Find where the given text appears and provide that cell's center as (X, Y) coordinate. 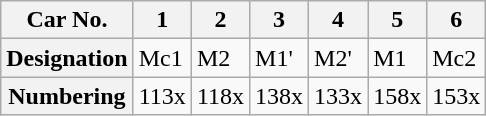
133x (338, 96)
Car No. (67, 20)
M2' (338, 58)
Designation (67, 58)
M1 (398, 58)
3 (280, 20)
1 (162, 20)
118x (220, 96)
5 (398, 20)
Mc2 (456, 58)
4 (338, 20)
153x (456, 96)
138x (280, 96)
M2 (220, 58)
Numbering (67, 96)
6 (456, 20)
158x (398, 96)
M1' (280, 58)
Mc1 (162, 58)
2 (220, 20)
113x (162, 96)
